Determine the (x, y) coordinate at the center of the cell enclosing the given text.  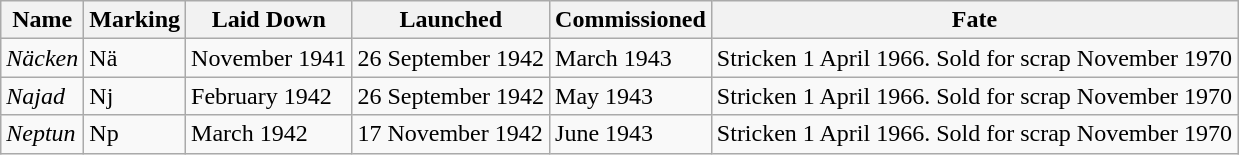
May 1943 (631, 96)
March 1943 (631, 58)
Launched (451, 20)
June 1943 (631, 134)
Nj (135, 96)
17 November 1942 (451, 134)
Np (135, 134)
Marking (135, 20)
November 1941 (269, 58)
Najad (42, 96)
Commissioned (631, 20)
Näcken (42, 58)
March 1942 (269, 134)
Laid Down (269, 20)
February 1942 (269, 96)
Name (42, 20)
Fate (974, 20)
Neptun (42, 134)
Nä (135, 58)
